Pinpoint the cell where the given text exists, returning its [x, y] midpoint coordinate. 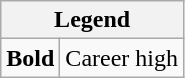
Bold [30, 58]
Career high [122, 58]
Legend [92, 20]
